Identify which cell holds the provided text, then report its [X, Y] central coordinate. 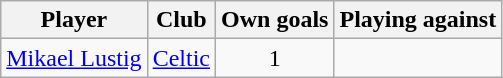
Playing against [418, 20]
Player [74, 20]
Club [181, 20]
Mikael Lustig [74, 58]
Celtic [181, 58]
Own goals [275, 20]
1 [275, 58]
